Search for the cell housing the specified text and yield its [x, y] center coordinate. 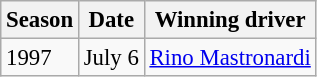
Season [40, 20]
Winning driver [230, 20]
Date [111, 20]
July 6 [111, 58]
Rino Mastronardi [230, 58]
1997 [40, 58]
